Identify which cell holds the provided text, then report its [x, y] central coordinate. 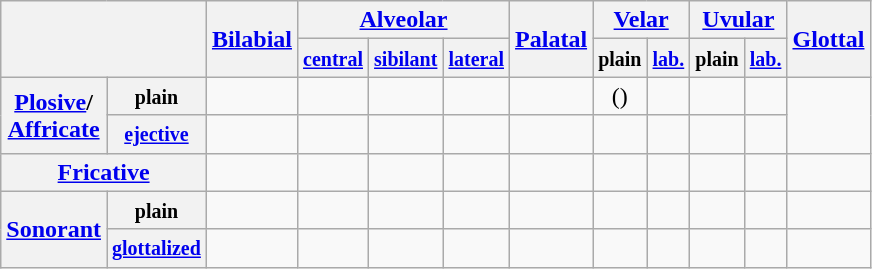
ejective [156, 134]
central [334, 58]
Plosive/Affricate [54, 115]
Velar [642, 20]
Bilabial [252, 39]
Uvular [738, 20]
lateral [476, 58]
Fricative [104, 172]
() [620, 96]
glottalized [156, 248]
Palatal [552, 39]
Alveolar [404, 20]
Glottal [828, 39]
sibilant [406, 58]
Sonorant [54, 229]
